Identify which cell holds the provided text, then report its [x, y] central coordinate. 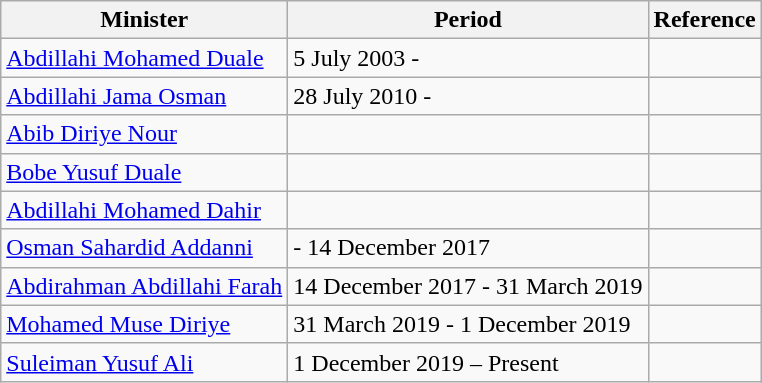
Abdillahi Mohamed Dahir [144, 210]
Reference [704, 20]
31 March 2019 - 1 December 2019 [468, 324]
Mohamed Muse Diriye [144, 324]
Abdillahi Jama Osman [144, 96]
- 14 December 2017 [468, 248]
Abdillahi Mohamed Duale [144, 58]
Period [468, 20]
5 July 2003 - [468, 58]
Bobe Yusuf Duale [144, 172]
Minister [144, 20]
Abib Diriye Nour [144, 134]
Abdirahman Abdillahi Farah [144, 286]
Suleiman Yusuf Ali [144, 362]
14 December 2017 - 31 March 2019 [468, 286]
28 July 2010 - [468, 96]
1 December 2019 – Present [468, 362]
Osman Sahardid Addanni [144, 248]
